Determine the [x, y] coordinate at the center of the cell enclosing the given text.  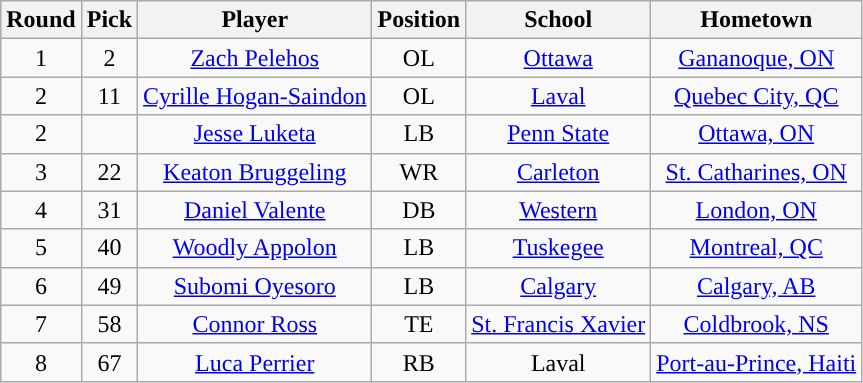
Calgary, AB [756, 286]
Quebec City, QC [756, 96]
London, ON [756, 210]
8 [41, 362]
Connor Ross [255, 324]
Round [41, 20]
Port-au-Prince, Haiti [756, 362]
Daniel Valente [255, 210]
58 [109, 324]
WR [419, 172]
Penn State [558, 134]
Hometown [756, 20]
Coldbrook, NS [756, 324]
31 [109, 210]
11 [109, 96]
Calgary [558, 286]
St. Francis Xavier [558, 324]
Woodly Appolon [255, 248]
Pick [109, 20]
4 [41, 210]
Cyrille Hogan-Saindon [255, 96]
Position [419, 20]
Ottawa, ON [756, 134]
Gananoque, ON [756, 58]
TE [419, 324]
Player [255, 20]
5 [41, 248]
Zach Pelehos [255, 58]
RB [419, 362]
DB [419, 210]
7 [41, 324]
St. Catharines, ON [756, 172]
Keaton Bruggeling [255, 172]
6 [41, 286]
49 [109, 286]
Jesse Luketa [255, 134]
Ottawa [558, 58]
Tuskegee [558, 248]
22 [109, 172]
Carleton [558, 172]
Montreal, QC [756, 248]
Subomi Oyesoro [255, 286]
Luca Perrier [255, 362]
1 [41, 58]
School [558, 20]
3 [41, 172]
40 [109, 248]
Western [558, 210]
67 [109, 362]
